Determine the [x, y] coordinate at the center of the cell enclosing the given text.  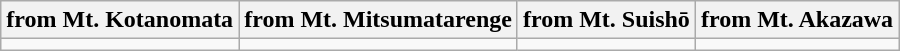
from Mt. Akazawa [796, 20]
from Mt. Suishō [606, 20]
from Mt. Mitsumatarenge [378, 20]
from Mt. Kotanomata [120, 20]
